Detect which cell encompasses the target text, then output its [X, Y] center coordinate. 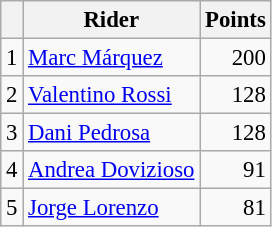
4 [12, 170]
200 [236, 58]
Andrea Dovizioso [112, 170]
3 [12, 133]
1 [12, 58]
Dani Pedrosa [112, 133]
81 [236, 208]
2 [12, 95]
Valentino Rossi [112, 95]
91 [236, 170]
Points [236, 20]
5 [12, 208]
Jorge Lorenzo [112, 208]
Marc Márquez [112, 58]
Rider [112, 20]
